Find where the given text appears and provide that cell's center as (X, Y) coordinate. 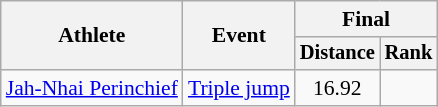
Rank (409, 54)
16.92 (338, 88)
Triple jump (239, 88)
Jah-Nhai Perinchief (92, 88)
Athlete (92, 36)
Final (366, 19)
Distance (338, 54)
Event (239, 36)
